From the cell containing the given text, extract its center point as (x, y) coordinate. 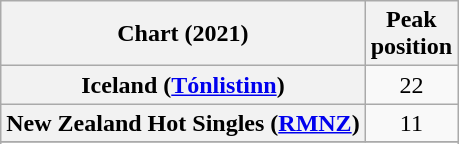
New Zealand Hot Singles (RMNZ) (183, 123)
22 (411, 85)
Peakposition (411, 34)
Iceland (Tónlistinn) (183, 85)
11 (411, 123)
Chart (2021) (183, 34)
